Pinpoint the cell where the given text exists, returning its (x, y) midpoint coordinate. 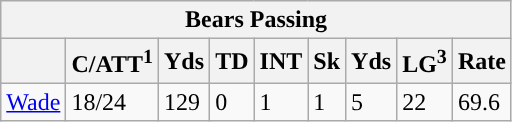
22 (425, 102)
5 (372, 102)
Bears Passing (256, 20)
TD (232, 62)
69.6 (482, 102)
129 (184, 102)
LG3 (425, 62)
0 (232, 102)
Sk (327, 62)
INT (281, 62)
C/ATT1 (112, 62)
Rate (482, 62)
18/24 (112, 102)
Wade (34, 102)
